Scan for the cell matching the given text and deliver its [x, y] coordinate at center. 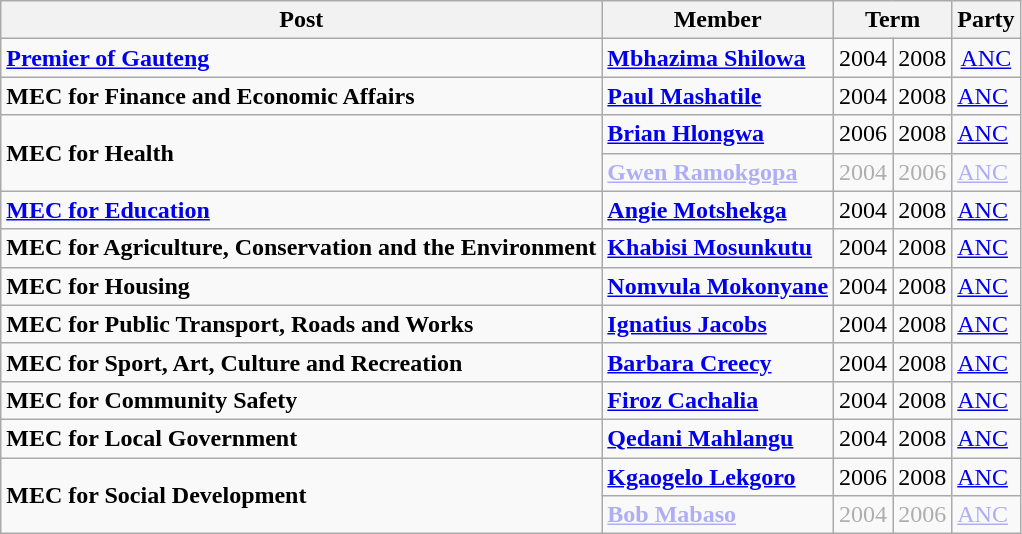
Member [718, 20]
Qedani Mahlangu [718, 438]
MEC for Agriculture, Conservation and the Environment [302, 248]
MEC for Social Development [302, 496]
MEC for Education [302, 210]
Nomvula Mokonyane [718, 286]
Bob Mabaso [718, 515]
Gwen Ramokgopa [718, 172]
Mbhazima Shilowa [718, 58]
Ignatius Jacobs [718, 324]
MEC for Public Transport, Roads and Works [302, 324]
Paul Mashatile [718, 96]
Premier of Gauteng [302, 58]
Party [986, 20]
MEC for Housing [302, 286]
Firoz Cachalia [718, 400]
MEC for Finance and Economic Affairs [302, 96]
MEC for Local Government [302, 438]
Khabisi Mosunkutu [718, 248]
MEC for Sport, Art, Culture and Recreation [302, 362]
Term [893, 20]
Post [302, 20]
Barbara Creecy [718, 362]
Angie Motshekga [718, 210]
Brian Hlongwa [718, 134]
MEC for Health [302, 153]
MEC for Community Safety [302, 400]
Kgaogelo Lekgoro [718, 477]
